Identify which cell holds the provided text, then report its [X, Y] central coordinate. 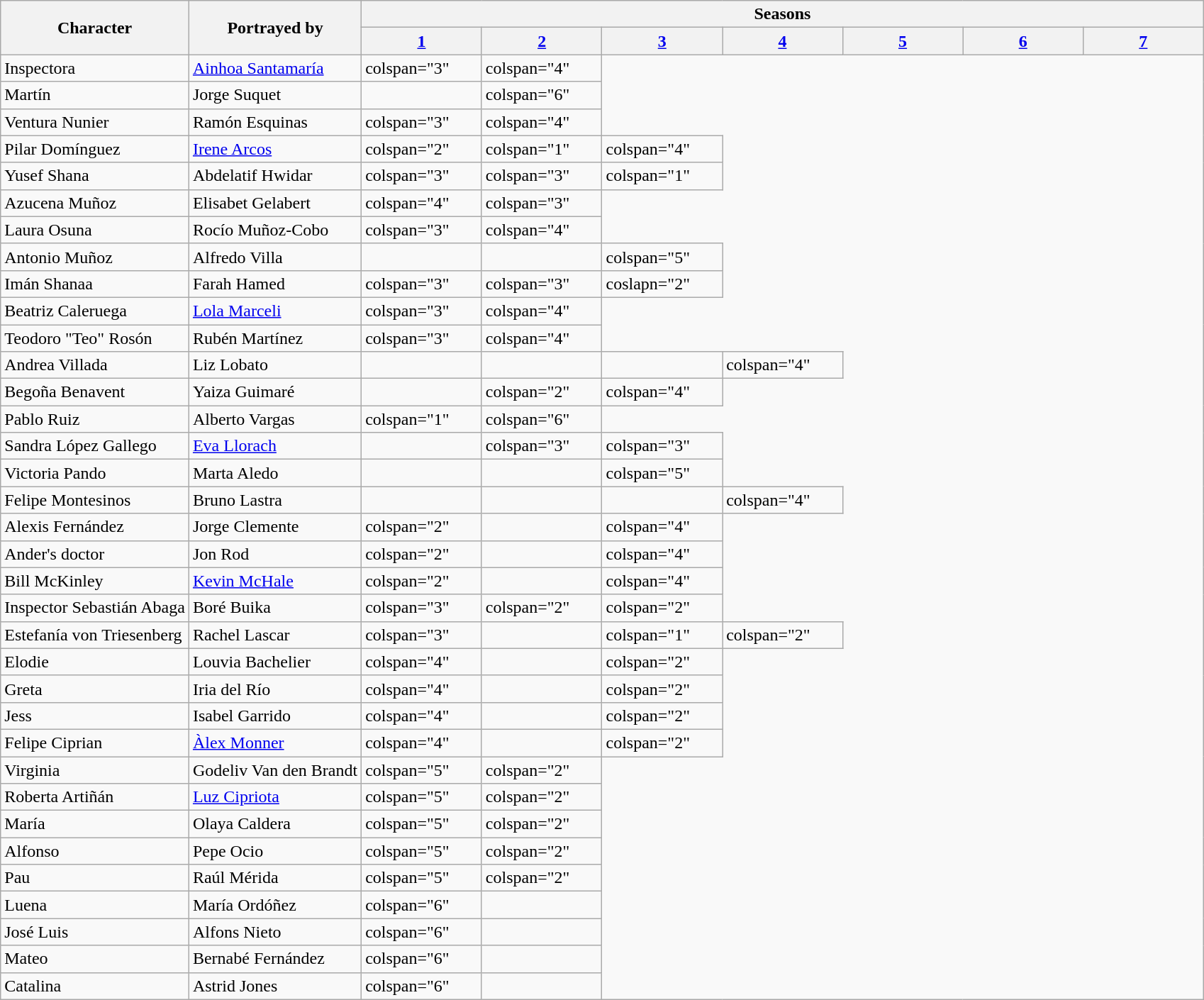
Roberta Artiñán [95, 797]
Mateo [95, 959]
2 [542, 41]
María [95, 824]
Iria del Río [275, 689]
Jorge Clemente [275, 527]
Rocío Muñoz-Cobo [275, 230]
Àlex Monner [275, 743]
Raúl Mérida [275, 878]
Luz Cipriota [275, 797]
Felipe Montesinos [95, 500]
Estefanía von Triesenberg [95, 635]
Marta Aledo [275, 473]
Elodie [95, 662]
Inspector Sebastián Abaga [95, 608]
Alfonso [95, 851]
Rubén Martínez [275, 338]
Abdelatif Hwidar [275, 176]
Pau [95, 878]
3 [662, 41]
Liz Lobato [275, 365]
Teodoro "Teo" Rosón [95, 338]
Begoña Benavent [95, 392]
Felipe Ciprian [95, 743]
Lola Marceli [275, 311]
Beatriz Caleruega [95, 311]
4 [783, 41]
Catalina [95, 986]
Character [95, 28]
Sandra López Gallego [95, 446]
Pepe Ocio [275, 851]
Godeliv Van den Brandt [275, 770]
Pablo Ruiz [95, 419]
Imán Shanaa [95, 284]
Bruno Lastra [275, 500]
Yaiza Guimaré [275, 392]
Jon Rod [275, 554]
Irene Arcos [275, 149]
6 [1023, 41]
coslapn="2" [662, 284]
Martín [95, 95]
Andrea Villada [95, 365]
Isabel Garrido [275, 716]
Ramón Esquinas [275, 122]
José Luis [95, 932]
Bill McKinley [95, 581]
Laura Osuna [95, 230]
Elisabet Gelabert [275, 203]
Farah Hamed [275, 284]
5 [903, 41]
Astrid Jones [275, 986]
Boré Buika [275, 608]
Kevin McHale [275, 581]
Virginia [95, 770]
María Ordóñez [275, 905]
Eva Llorach [275, 446]
Louvia Bachelier [275, 662]
Greta [95, 689]
Azucena Muñoz [95, 203]
Inspectora [95, 68]
Rachel Lascar [275, 635]
Portrayed by [275, 28]
Alexis Fernández [95, 527]
Ventura Nunier [95, 122]
7 [1144, 41]
1 [422, 41]
Luena [95, 905]
Yusef Shana [95, 176]
Pilar Domínguez [95, 149]
Alberto Vargas [275, 419]
Ander's doctor [95, 554]
Victoria Pando [95, 473]
Olaya Caldera [275, 824]
Jorge Suquet [275, 95]
Alfredo Villa [275, 257]
Alfons Nieto [275, 932]
Bernabé Fernández [275, 959]
Antonio Muñoz [95, 257]
Ainhoa Santamaría [275, 68]
Seasons [783, 14]
Jess [95, 716]
